Output the [X, Y] coordinate of the center of the cell containing the given text.  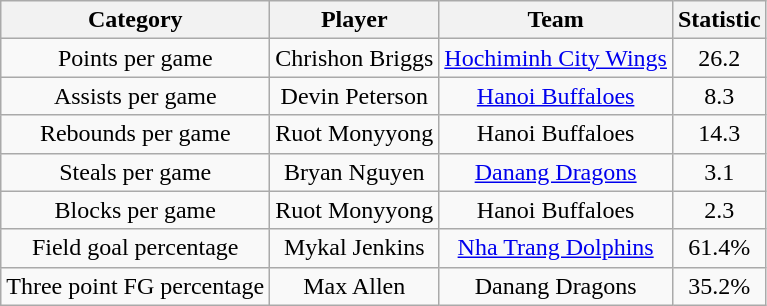
Nha Trang Dolphins [556, 248]
Assists per game [136, 96]
26.2 [719, 58]
Hochiminh City Wings [556, 58]
Blocks per game [136, 210]
Field goal percentage [136, 248]
35.2% [719, 286]
Devin Peterson [354, 96]
8.3 [719, 96]
61.4% [719, 248]
14.3 [719, 134]
Three point FG percentage [136, 286]
Points per game [136, 58]
2.3 [719, 210]
Player [354, 20]
3.1 [719, 172]
Steals per game [136, 172]
Team [556, 20]
Max Allen [354, 286]
Rebounds per game [136, 134]
Bryan Nguyen [354, 172]
Category [136, 20]
Statistic [719, 20]
Mykal Jenkins [354, 248]
Chrishon Briggs [354, 58]
